Identify which cell holds the provided text, then report its [x, y] central coordinate. 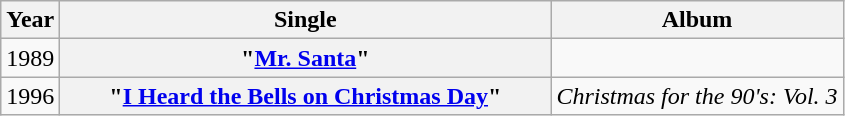
1989 [30, 58]
Album [697, 20]
"I Heard the Bells on Christmas Day" [306, 96]
Single [306, 20]
Year [30, 20]
1996 [30, 96]
Christmas for the 90's: Vol. 3 [697, 96]
"Mr. Santa" [306, 58]
